For the text-containing cell, return its midpoint in [x, y] coordinate format. 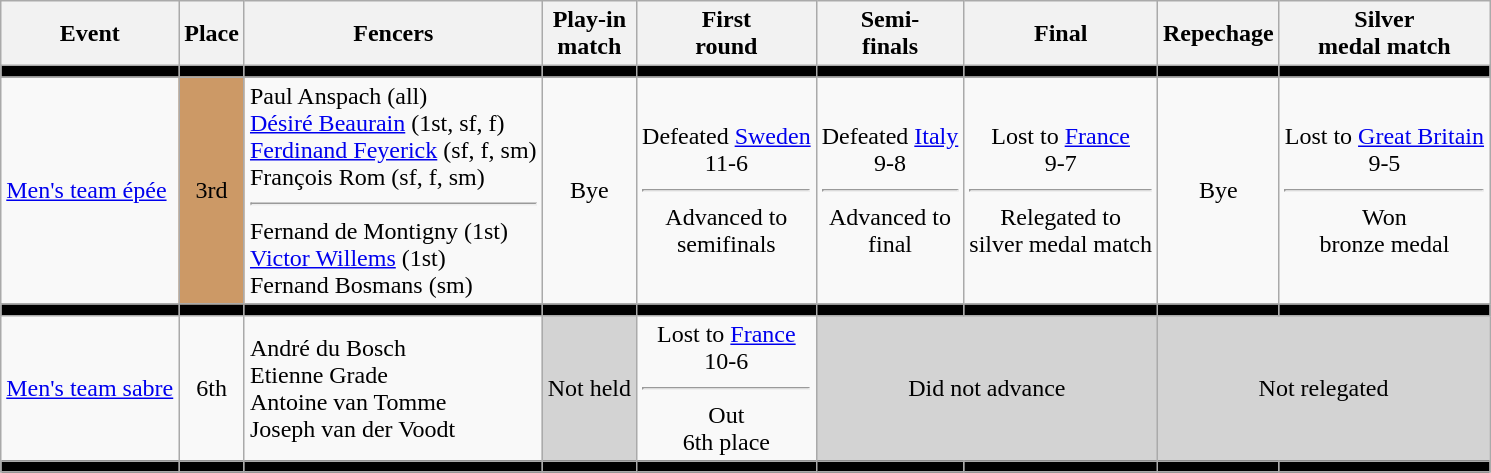
Final [1061, 34]
Repechage [1218, 34]
First round [727, 34]
Lost to Great Britain 9-5 Won bronze medal [1384, 190]
Lost to France 10-6 Out 6th place [727, 388]
Defeated Sweden 11-6 Advanced to semifinals [727, 190]
6th [212, 388]
Lost to France 9-7 Relegated to silver medal match [1061, 190]
Play-in match [589, 34]
Not relegated [1323, 388]
Did not advance [986, 388]
Silver medal match [1384, 34]
Event [90, 34]
Men's team sabre [90, 388]
Not held [589, 388]
Men's team épée [90, 190]
3rd [212, 190]
Semi-finals [890, 34]
André du Bosch Etienne Grade Antoine van Tomme Joseph van der Voodt [393, 388]
Defeated Italy 9-8 Advanced to final [890, 190]
Place [212, 34]
Fencers [393, 34]
